Output the [X, Y] coordinate of the center of the cell containing the given text.  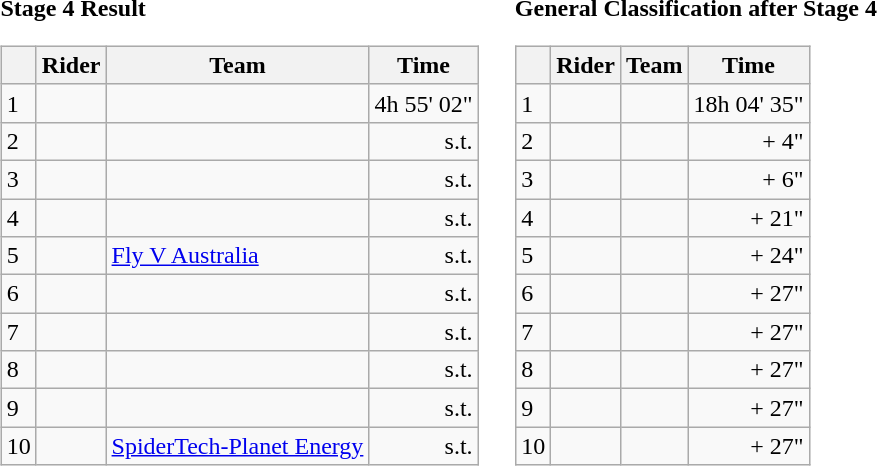
+ 24" [748, 256]
+ 21" [748, 217]
+ 6" [748, 179]
18h 04' 35" [748, 103]
4h 55' 02" [424, 103]
SpiderTech-Planet Energy [238, 446]
+ 4" [748, 141]
Fly V Australia [238, 256]
